Provide the [x, y] coordinate of the cell's center where the given text is located.  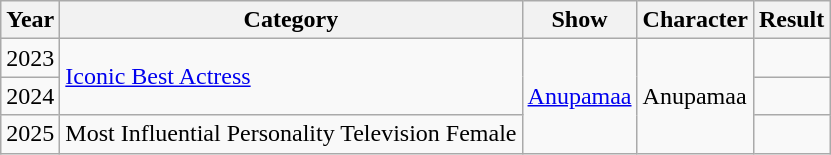
Result [791, 20]
2024 [30, 96]
Iconic Best Actress [291, 77]
Most Influential Personality Television Female [291, 134]
Show [580, 20]
Year [30, 20]
Character [695, 20]
2025 [30, 134]
Category [291, 20]
2023 [30, 58]
